Find where the given text appears and provide that cell's center as (x, y) coordinate. 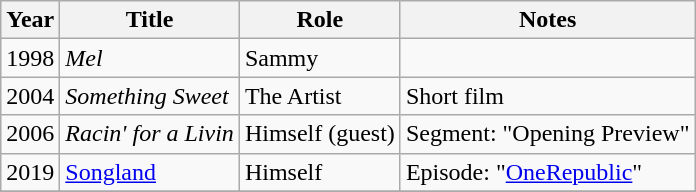
Year (30, 20)
Notes (548, 20)
Role (320, 20)
2006 (30, 134)
The Artist (320, 96)
Sammy (320, 58)
Title (150, 20)
Himself (320, 172)
Himself (guest) (320, 134)
Episode: "OneRepublic" (548, 172)
2019 (30, 172)
Segment: "Opening Preview" (548, 134)
Something Sweet (150, 96)
Mel (150, 58)
Racin' for a Livin (150, 134)
2004 (30, 96)
Songland (150, 172)
Short film (548, 96)
1998 (30, 58)
